Identify which cell holds the provided text, then report its [X, Y] central coordinate. 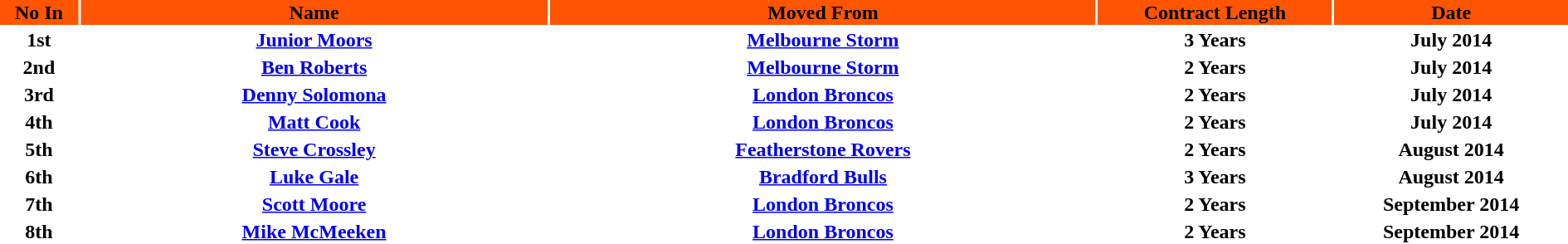
Name [314, 12]
Mike McMeeken [314, 232]
4th [39, 122]
7th [39, 204]
Featherstone Rovers [823, 149]
1st [39, 40]
2nd [39, 67]
Luke Gale [314, 177]
6th [39, 177]
Moved From [823, 12]
Junior Moors [314, 40]
Bradford Bulls [823, 177]
Contract Length [1215, 12]
Denny Solomona [314, 95]
3rd [39, 95]
Matt Cook [314, 122]
Ben Roberts [314, 67]
8th [39, 232]
Steve Crossley [314, 149]
No In [39, 12]
5th [39, 149]
Date [1451, 12]
Scott Moore [314, 204]
